Find where the given text appears and provide that cell's center as (x, y) coordinate. 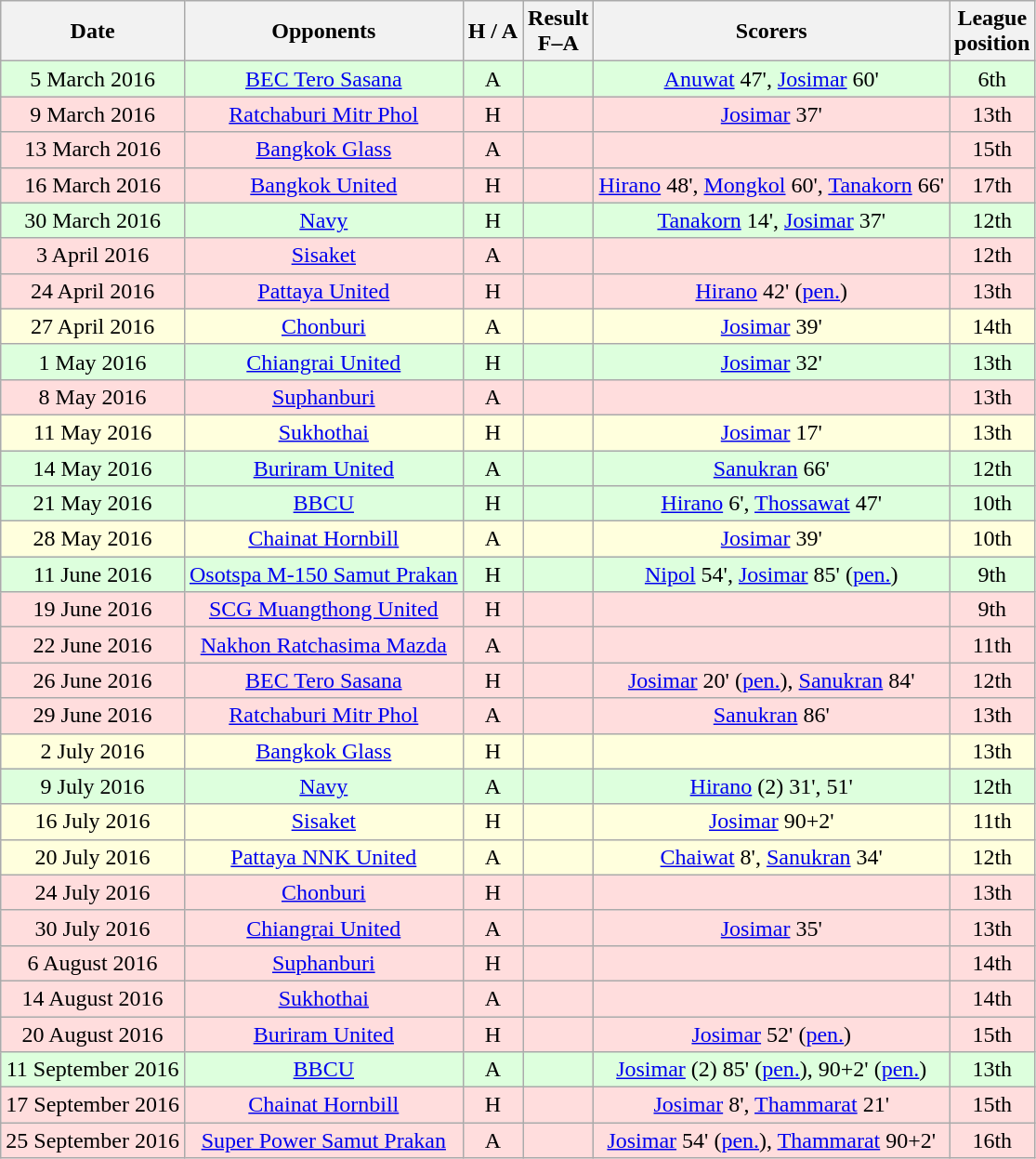
Leagueposition (992, 32)
Josimar (2) 85' (pen.), 90+2' (pen.) (771, 1070)
8 May 2016 (93, 397)
Nipol 54', Josimar 85' (pen.) (771, 574)
26 June 2016 (93, 680)
14 August 2016 (93, 998)
22 June 2016 (93, 645)
Josimar 20' (pen.), Sanukran 84' (771, 680)
Pattaya NNK United (323, 857)
Sanukran 66' (771, 468)
27 April 2016 (93, 326)
Anuwat 47', Josimar 60' (771, 79)
20 July 2016 (93, 857)
Josimar 17' (771, 432)
Sanukran 86' (771, 716)
24 April 2016 (93, 291)
21 May 2016 (93, 504)
Super Power Samut Prakan (323, 1140)
Date (93, 32)
28 May 2016 (93, 539)
17th (992, 185)
24 July 2016 (93, 892)
Josimar 54' (pen.), Thammarat 90+2' (771, 1140)
29 June 2016 (93, 716)
ResultF–A (558, 32)
2 July 2016 (93, 751)
Josimar 35' (771, 928)
19 June 2016 (93, 610)
11 June 2016 (93, 574)
9 July 2016 (93, 786)
Hirano 6', Thossawat 47' (771, 504)
Josimar 32' (771, 362)
Josimar 37' (771, 114)
1 May 2016 (93, 362)
16 March 2016 (93, 185)
Hirano 48', Mongkol 60', Tanakorn 66' (771, 185)
16 July 2016 (93, 822)
Pattaya United (323, 291)
13 March 2016 (93, 150)
H / A (492, 32)
6 August 2016 (93, 963)
25 September 2016 (93, 1140)
20 August 2016 (93, 1034)
30 July 2016 (93, 928)
3 April 2016 (93, 256)
Opponents (323, 32)
Chaiwat 8', Sanukran 34' (771, 857)
11 May 2016 (93, 432)
16th (992, 1140)
5 March 2016 (93, 79)
11 September 2016 (93, 1070)
Nakhon Ratchasima Mazda (323, 645)
Hirano (2) 31', 51' (771, 786)
14 May 2016 (93, 468)
6th (992, 79)
Tanakorn 14', Josimar 37' (771, 220)
Josimar 52' (pen.) (771, 1034)
Josimar 8', Thammarat 21' (771, 1105)
SCG Muangthong United (323, 610)
9 March 2016 (93, 114)
Bangkok United (323, 185)
17 September 2016 (93, 1105)
30 March 2016 (93, 220)
Josimar 90+2' (771, 822)
Scorers (771, 32)
Hirano 42' (pen.) (771, 291)
Osotspa M-150 Samut Prakan (323, 574)
